Identify which cell holds the provided text, then report its (X, Y) central coordinate. 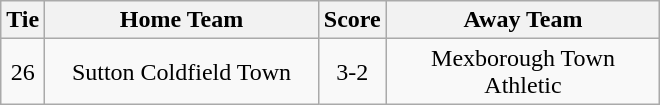
Mexborough Town Athletic (523, 72)
Sutton Coldfield Town (182, 72)
26 (23, 72)
Home Team (182, 20)
Away Team (523, 20)
Tie (23, 20)
3-2 (352, 72)
Score (352, 20)
